Find where the given text appears and provide that cell's center as [x, y] coordinate. 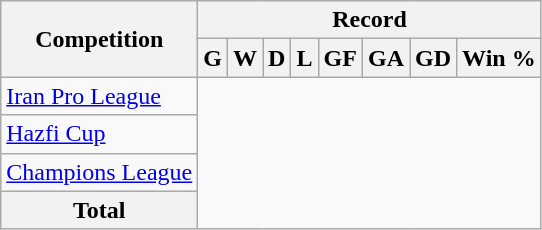
L [304, 58]
G [213, 58]
Competition [100, 39]
Record [370, 20]
GA [386, 58]
GD [434, 58]
D [277, 58]
Iran Pro League [100, 96]
Champions League [100, 172]
Win % [500, 58]
W [246, 58]
Total [100, 210]
GF [340, 58]
Hazfi Cup [100, 134]
